Return the [X, Y] coordinate for the center point of the cell that contains the specified text.  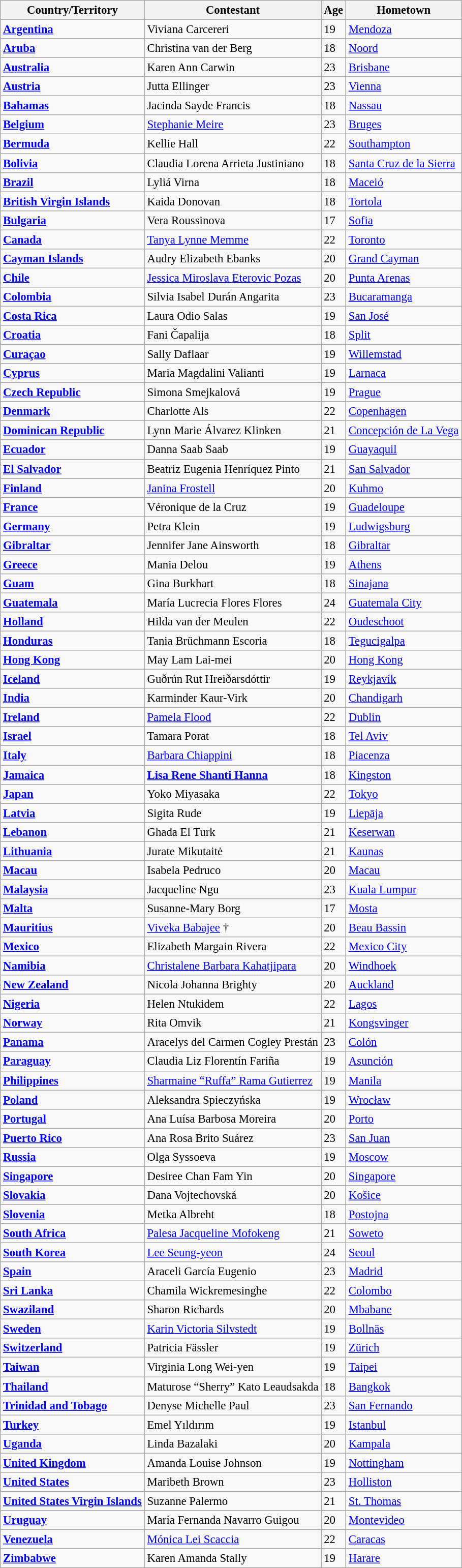
Sally Daflaar [233, 354]
Mania Delou [233, 564]
Petra Klein [233, 526]
Dublin [404, 717]
Malta [72, 909]
Karminder Kaur-Virk [233, 698]
Danna Saab Saab [233, 450]
Elizabeth Margain Rivera [233, 947]
Czech Republic [72, 393]
Age [333, 10]
Spain [72, 1272]
Finland [72, 488]
New Zealand [72, 985]
Guadeloupe [404, 507]
Barbara Chiappini [233, 756]
Country/Territory [72, 10]
Chandigarh [404, 698]
Gina Burkhart [233, 584]
Sweden [72, 1329]
Athens [404, 564]
Bruges [404, 125]
Tokyo [404, 794]
Emel Yıldırım [233, 1425]
Lithuania [72, 851]
Aleksandra Spieczyńska [233, 1100]
Guatemala City [404, 602]
Tegucigalpa [404, 641]
Holliston [404, 1482]
Jennifer Jane Ainsworth [233, 546]
Denyse Michelle Paul [233, 1405]
Nicola Johanna Brighty [233, 985]
Kaunas [404, 851]
Košice [404, 1195]
Willemstad [404, 354]
Ireland [72, 717]
Mónica Lei Scaccia [233, 1539]
Trinidad and Tobago [72, 1405]
Malaysia [72, 889]
Vienna [404, 86]
Asunción [404, 1062]
Kuhmo [404, 488]
Montevideo [404, 1520]
Taiwan [72, 1367]
Istanbul [404, 1425]
Lagos [404, 1004]
El Salvador [72, 469]
San Juan [404, 1138]
Mbabane [404, 1310]
Costa Rica [72, 316]
Kampala [404, 1443]
Aracelys del Carmen Cogley Prestán [233, 1042]
Colombia [72, 297]
Hilda van der Meulen [233, 622]
Brisbane [404, 68]
Caracas [404, 1539]
Metka Albreht [233, 1214]
Ghada El Turk [233, 832]
Laura Odio Salas [233, 316]
Soweto [404, 1233]
Namibia [72, 966]
Simona Smejkalová [233, 393]
Kingston [404, 775]
Lisa Rene Shanti Hanna [233, 775]
Bollnäs [404, 1329]
Portugal [72, 1119]
Sharon Richards [233, 1310]
Yoko Miyasaka [233, 794]
Paraguay [72, 1062]
Keserwan [404, 832]
Fani Čapalija [233, 335]
Mexico City [404, 947]
Germany [72, 526]
Colombo [404, 1291]
Claudia Liz Florentín Fariña [233, 1062]
Wrocław [404, 1100]
San José [404, 316]
Virginia Long Wei-yen [233, 1367]
Suzanne Palermo [233, 1501]
Tamara Porat [233, 737]
South Korea [72, 1253]
Guayaquil [404, 450]
Russia [72, 1157]
Zimbabwe [72, 1558]
India [72, 698]
Chile [72, 278]
Lee Seung-yeon [233, 1253]
May Lam Lai-mei [233, 660]
Bulgaria [72, 220]
Olga Syssoeva [233, 1157]
Viviana Carcereri [233, 29]
Charlotte Als [233, 411]
Sofia [404, 220]
Oudeschoot [404, 622]
Swaziland [72, 1310]
Desiree Chan Fam Yin [233, 1176]
Bermuda [72, 144]
Copenhagen [404, 411]
Liepāja [404, 813]
Ana Rosa Brito Suárez [233, 1138]
Ana Luísa Barbosa Moreira [233, 1119]
Concepción de La Vega [404, 431]
Auckland [404, 985]
Sharmaine “Ruffa” Rama Gutierrez [233, 1080]
Denmark [72, 411]
Israel [72, 737]
United States [72, 1482]
Southampton [404, 144]
Véronique de la Cruz [233, 507]
Christalene Barbara Kahatjipara [233, 966]
Noord [404, 48]
Contestant [233, 10]
Lebanon [72, 832]
Uruguay [72, 1520]
Switzerland [72, 1348]
South Africa [72, 1233]
San Fernando [404, 1405]
Mexico [72, 947]
Dominican Republic [72, 431]
Palesa Jacqueline Mofokeng [233, 1233]
Jacinda Sayde Francis [233, 106]
Bucaramanga [404, 297]
Mosta [404, 909]
Split [404, 335]
United States Virgin Islands [72, 1501]
Lynn Marie Álvarez Klinken [233, 431]
Nottingham [404, 1463]
Cyprus [72, 373]
Piacenza [404, 756]
Jacqueline Ngu [233, 889]
Beatriz Eugenia Henríquez Pinto [233, 469]
Mendoza [404, 29]
Guam [72, 584]
Canada [72, 239]
Greece [72, 564]
Turkey [72, 1425]
Kellie Hall [233, 144]
Viveka Babajee † [233, 927]
Araceli García Eugenio [233, 1272]
Susanne-Mary Borg [233, 909]
Honduras [72, 641]
Maturose “Sherry” Kato Leaudsakda [233, 1386]
Jurate Mikutaitė [233, 851]
Nigeria [72, 1004]
Bangkok [404, 1386]
Colón [404, 1042]
Jessica Miroslava Eterovic Pozas [233, 278]
Sinajana [404, 584]
Venezuela [72, 1539]
Slovenia [72, 1214]
Croatia [72, 335]
Aruba [72, 48]
Isabela Pedruco [233, 870]
Kaida Donovan [233, 201]
France [72, 507]
Australia [72, 68]
Karen Ann Carwin [233, 68]
Argentina [72, 29]
Larnaca [404, 373]
Tanya Lynne Memme [233, 239]
Puerto Rico [72, 1138]
Belgium [72, 125]
Jamaica [72, 775]
Madrid [404, 1272]
Guatemala [72, 602]
Chamila Wickremesinghe [233, 1291]
Seoul [404, 1253]
Manila [404, 1080]
Iceland [72, 679]
Santa Cruz de la Sierra [404, 163]
San Salvador [404, 469]
María Lucrecia Flores Flores [233, 602]
Christina van der Berg [233, 48]
Latvia [72, 813]
Nassau [404, 106]
Windhoek [404, 966]
Slovakia [72, 1195]
Guðrún Rut Hreiðarsdóttir [233, 679]
Punta Arenas [404, 278]
Curaçao [72, 354]
Mauritius [72, 927]
Philippines [72, 1080]
British Virgin Islands [72, 201]
St. Thomas [404, 1501]
Audry Elizabeth Ebanks [233, 259]
Claudia Lorena Arrieta Justiniano [233, 163]
Karen Amanda Stally [233, 1558]
Toronto [404, 239]
Lyliá Virna [233, 182]
Grand Cayman [404, 259]
Zürich [404, 1348]
Silvia Isabel Durán Angarita [233, 297]
Sigita Rude [233, 813]
Hometown [404, 10]
Ecuador [72, 450]
Japan [72, 794]
Harare [404, 1558]
Pamela Flood [233, 717]
Porto [404, 1119]
Cayman Islands [72, 259]
Thailand [72, 1386]
Vera Roussinova [233, 220]
Poland [72, 1100]
Beau Bassin [404, 927]
Maribeth Brown [233, 1482]
Helen Ntukidem [233, 1004]
United Kingdom [72, 1463]
Amanda Louise Johnson [233, 1463]
Italy [72, 756]
Austria [72, 86]
Bolivia [72, 163]
Norway [72, 1023]
Tortola [404, 201]
Brazil [72, 182]
Tania Brüchmann Escoria [233, 641]
Patricia Fässler [233, 1348]
Linda Bazalaki [233, 1443]
Stephanie Meire [233, 125]
Postojna [404, 1214]
María Fernanda Navarro Guigou [233, 1520]
Kongsvinger [404, 1023]
Tel Aviv [404, 737]
Bahamas [72, 106]
Uganda [72, 1443]
Janina Frostell [233, 488]
Prague [404, 393]
Karin Victoria Silvstedt [233, 1329]
Reykjavík [404, 679]
Moscow [404, 1157]
Panama [72, 1042]
Rita Omvik [233, 1023]
Maria Magdalini Valianti [233, 373]
Sri Lanka [72, 1291]
Dana Vojtechovská [233, 1195]
Maceió [404, 182]
Jutta Ellinger [233, 86]
Ludwigsburg [404, 526]
Holland [72, 622]
Taipei [404, 1367]
Kuala Lumpur [404, 889]
